Return the (x, y) coordinate for the center point of the cell that contains the specified text.  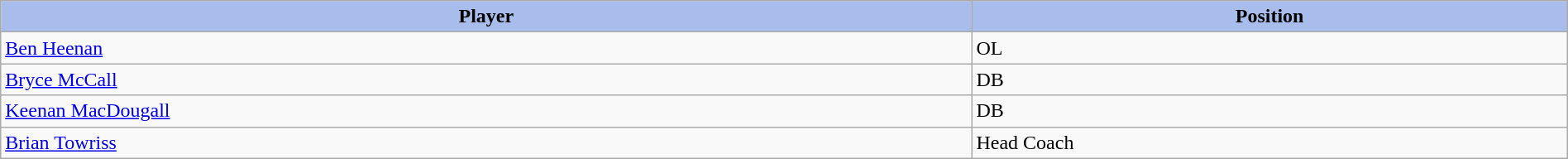
Ben Heenan (486, 48)
Head Coach (1269, 142)
Player (486, 17)
Brian Towriss (486, 142)
Position (1269, 17)
Keenan MacDougall (486, 111)
OL (1269, 48)
Bryce McCall (486, 79)
